Capture the cell that displays the provided text and extract its [x, y] central coordinate. 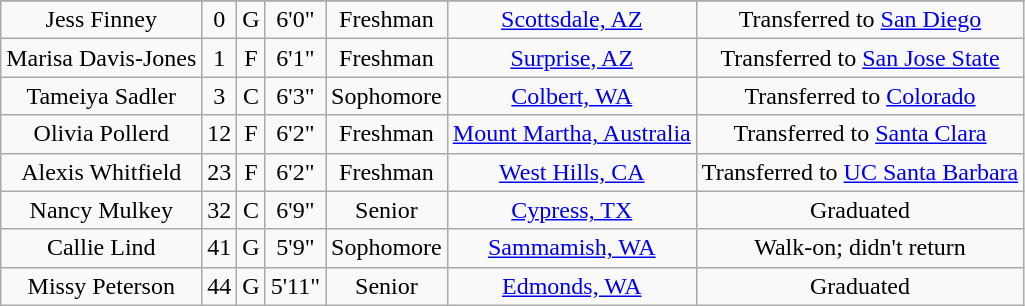
Marisa Davis-Jones [102, 58]
Transferred to Colorado [860, 96]
Transferred to UC Santa Barbara [860, 172]
West Hills, CA [572, 172]
Olivia Pollerd [102, 134]
32 [220, 210]
44 [220, 286]
Transferred to San Diego [860, 20]
Transferred to San Jose State [860, 58]
41 [220, 248]
1 [220, 58]
Sammamish, WA [572, 248]
5'9" [295, 248]
Tameiya Sadler [102, 96]
3 [220, 96]
Alexis Whitfield [102, 172]
6'0" [295, 20]
Surprise, AZ [572, 58]
Nancy Mulkey [102, 210]
12 [220, 134]
Colbert, WA [572, 96]
Missy Peterson [102, 286]
Scottsdale, AZ [572, 20]
6'9" [295, 210]
Jess Finney [102, 20]
0 [220, 20]
23 [220, 172]
Edmonds, WA [572, 286]
Mount Martha, Australia [572, 134]
Transferred to Santa Clara [860, 134]
6'3" [295, 96]
Cypress, TX [572, 210]
6'1" [295, 58]
Callie Lind [102, 248]
Walk-on; didn't return [860, 248]
5'11" [295, 286]
